Capture the cell that displays the provided text and extract its (x, y) central coordinate. 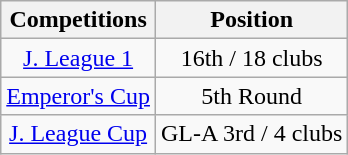
Emperor's Cup (78, 96)
GL-A 3rd / 4 clubs (251, 134)
5th Round (251, 96)
Position (251, 20)
Competitions (78, 20)
J. League Cup (78, 134)
16th / 18 clubs (251, 58)
J. League 1 (78, 58)
